Pinpoint the cell where the given text exists, returning its (X, Y) midpoint coordinate. 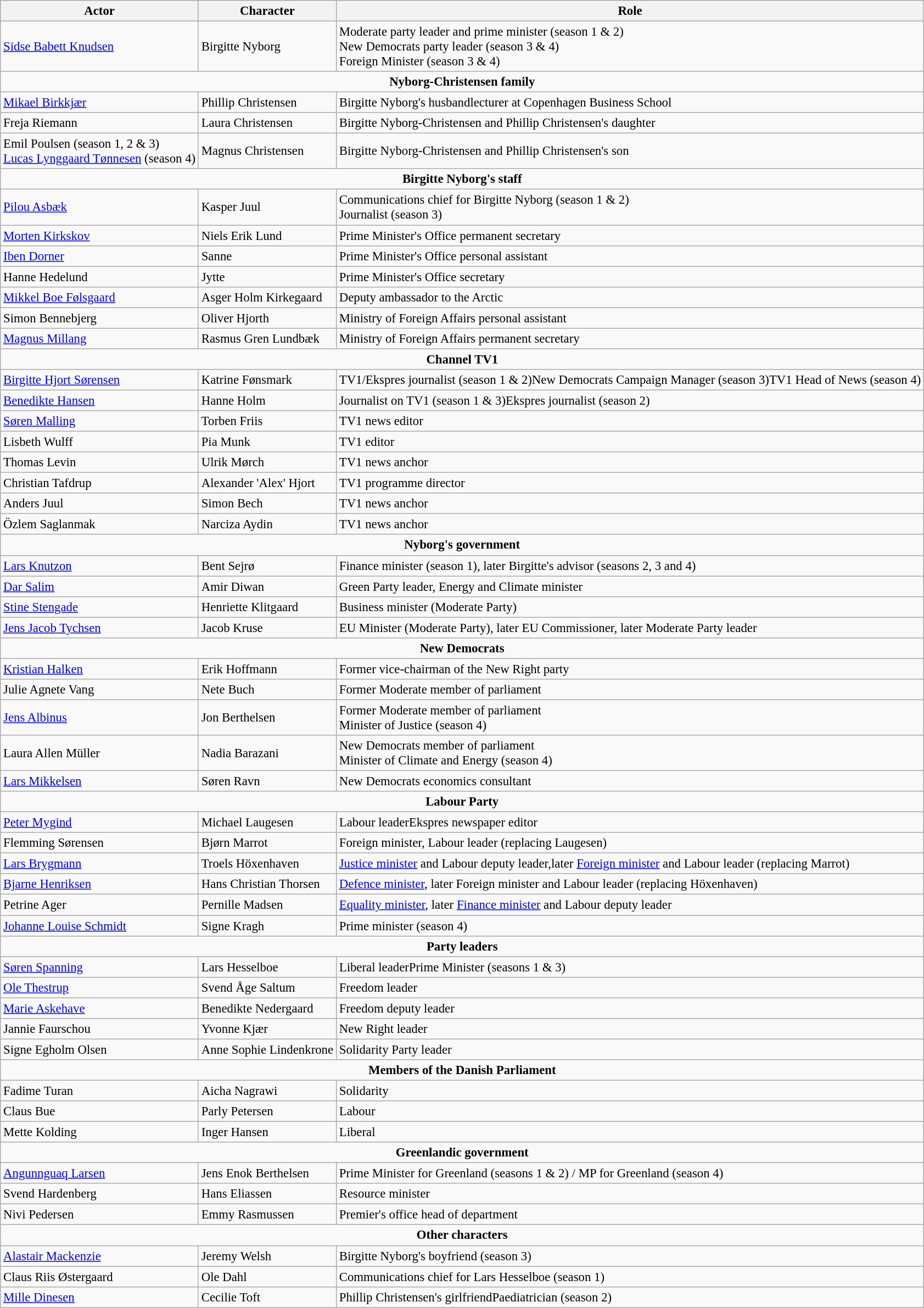
Nivi Pedersen (100, 1215)
Aicha Nagrawi (267, 1091)
Pilou Asbæk (100, 208)
Benedikte Hansen (100, 400)
TV1 editor (630, 442)
Resource minister (630, 1194)
Christian Tafdrup (100, 483)
Jens Jacob Tychsen (100, 628)
Morten Kirkskov (100, 236)
Birgitte Nyborg-Christensen and Phillip Christensen's daughter (630, 123)
Oliver Hjorth (267, 318)
Flemming Sørensen (100, 843)
Anders Juul (100, 504)
Henriette Klitgaard (267, 607)
Lars Mikkelsen (100, 781)
Nyborg-Christensen family (462, 82)
Labour (630, 1111)
Mikkel Boe Følsgaard (100, 297)
Nyborg's government (462, 545)
New Democrats (462, 649)
Greenlandic government (462, 1153)
Justice minister and Labour deputy leader,later Foreign minister and Labour leader (replacing Marrot) (630, 864)
Former Moderate member of parliament (630, 690)
TV1 programme director (630, 483)
TV1 news editor (630, 421)
Lars Brygmann (100, 864)
Phillip Christensen (267, 103)
Laura Allen Müller (100, 753)
Party leaders (462, 946)
Prime Minister's Office permanent secretary (630, 236)
Özlem Saglanmak (100, 524)
Rasmus Gren Lundbæk (267, 339)
Søren Ravn (267, 781)
Dar Salim (100, 586)
Sanne (267, 256)
Former Moderate member of parliamentMinister of Justice (season 4) (630, 717)
New Right leader (630, 1029)
Hans Eliassen (267, 1194)
Moderate party leader and prime minister (season 1 & 2)New Democrats party leader (season 3 & 4)Foreign Minister (season 3 & 4) (630, 47)
Magnus Christensen (267, 152)
Cecilie Toft (267, 1297)
Prime minister (season 4) (630, 926)
Jannie Faurschou (100, 1029)
Emil Poulsen (season 1, 2 & 3)Lucas Lynggaard Tønnesen (season 4) (100, 152)
Hanne Hedelund (100, 277)
Premier's office head of department (630, 1215)
Søren Spanning (100, 967)
Hanne Holm (267, 400)
Nete Buch (267, 690)
Lisbeth Wulff (100, 442)
Michael Laugesen (267, 823)
Ulrik Mørch (267, 462)
Svend Åge Saltum (267, 987)
Torben Friis (267, 421)
Communications chief for Birgitte Nyborg (season 1 & 2)Journalist (season 3) (630, 208)
Inger Hansen (267, 1132)
Former vice-chairman of the New Right party (630, 669)
Business minister (Moderate Party) (630, 607)
Mette Kolding (100, 1132)
Alexander 'Alex' Hjort (267, 483)
Jens Albinus (100, 717)
Members of the Danish Parliament (462, 1070)
Kasper Juul (267, 208)
Other characters (462, 1236)
Marie Askehave (100, 1008)
Liberal (630, 1132)
Alastair Mackenzie (100, 1256)
Communications chief for Lars Hesselboe (season 1) (630, 1277)
Simon Bennebjerg (100, 318)
Jens Enok Berthelsen (267, 1173)
Bjørn Marrot (267, 843)
Emmy Rasmussen (267, 1215)
Thomas Levin (100, 462)
Angunnguaq Larsen (100, 1173)
Ministry of Foreign Affairs permanent secretary (630, 339)
Equality minister, later Finance minister and Labour deputy leader (630, 905)
Claus Bue (100, 1111)
Laura Christensen (267, 123)
Julie Agnete Vang (100, 690)
Jytte (267, 277)
Amir Diwan (267, 586)
Journalist on TV1 (season 1 & 3)Ekspres journalist (season 2) (630, 400)
Birgitte Nyborg's husbandlecturer at Copenhagen Business School (630, 103)
Jeremy Welsh (267, 1256)
Jon Berthelsen (267, 717)
Magnus Millang (100, 339)
Signe Kragh (267, 926)
Foreign minister, Labour leader (replacing Laugesen) (630, 843)
Asger Holm Kirkegaard (267, 297)
Labour leaderEkspres newspaper editor (630, 823)
Liberal leaderPrime Minister (seasons 1 & 3) (630, 967)
Character (267, 11)
Bent Sejrø (267, 566)
Channel TV1 (462, 359)
New Democrats member of parliamentMinister of Climate and Energy (season 4) (630, 753)
Peter Mygind (100, 823)
Birgitte Nyborg-Christensen and Phillip Christensen's son (630, 152)
Hans Christian Thorsen (267, 885)
Freedom deputy leader (630, 1008)
Actor (100, 11)
Mille Dinesen (100, 1297)
Lars Hesselboe (267, 967)
Prime Minister's Office personal assistant (630, 256)
Jacob Kruse (267, 628)
Narciza Aydin (267, 524)
Iben Dorner (100, 256)
Parly Petersen (267, 1111)
Søren Malling (100, 421)
Niels Erik Lund (267, 236)
Fadime Turan (100, 1091)
Benedikte Nedergaard (267, 1008)
Lars Knutzon (100, 566)
Defence minister, later Foreign minister and Labour leader (replacing Höxenhaven) (630, 885)
Pia Munk (267, 442)
Pernille Madsen (267, 905)
Nadia Barazani (267, 753)
Mikael Birkkjær (100, 103)
Ole Dahl (267, 1277)
Birgitte Nyborg (267, 47)
Birgitte Nyborg's boyfriend (season 3) (630, 1256)
Anne Sophie Lindenkrone (267, 1049)
Birgitte Nyborg's staff (462, 180)
Prime Minister's Office secretary (630, 277)
EU Minister (Moderate Party), later EU Commissioner, later Moderate Party leader (630, 628)
Yvonne Kjær (267, 1029)
Prime Minister for Greenland (seasons 1 & 2) / MP for Greenland (season 4) (630, 1173)
Freedom leader (630, 987)
Ole Thestrup (100, 987)
Ministry of Foreign Affairs personal assistant (630, 318)
Solidarity Party leader (630, 1049)
Phillip Christensen's girlfriendPaediatrician (season 2) (630, 1297)
Solidarity (630, 1091)
Katrine Fønsmark (267, 380)
Signe Egholm Olsen (100, 1049)
Birgitte Hjort Sørensen (100, 380)
Bjarne Henriksen (100, 885)
Claus Riis Østergaard (100, 1277)
TV1/Ekspres journalist (season 1 & 2)New Democrats Campaign Manager (season 3)TV1 Head of News (season 4) (630, 380)
Johanne Louise Schmidt (100, 926)
Sidse Babett Knudsen (100, 47)
Role (630, 11)
Stine Stengade (100, 607)
Simon Bech (267, 504)
Svend Hardenberg (100, 1194)
Troels Höxenhaven (267, 864)
Labour Party (462, 802)
Green Party leader, Energy and Climate minister (630, 586)
Petrine Ager (100, 905)
Finance minister (season 1), later Birgitte's advisor (seasons 2, 3 and 4) (630, 566)
Kristian Halken (100, 669)
New Democrats economics consultant (630, 781)
Freja Riemann (100, 123)
Deputy ambassador to the Arctic (630, 297)
Erik Hoffmann (267, 669)
